Determine the [x, y] coordinate at the center of the cell enclosing the given text.  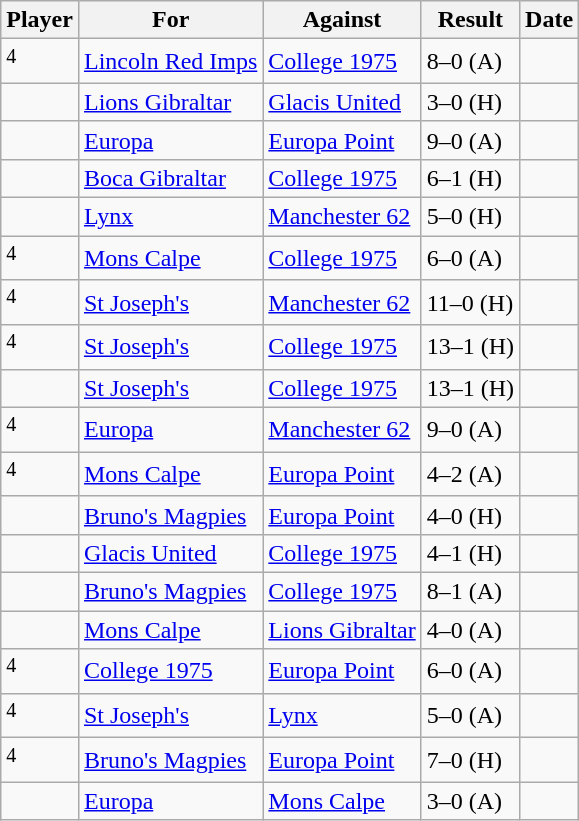
4–0 (H) [470, 515]
8–0 (A) [470, 62]
3–0 (H) [470, 102]
Lincoln Red Imps [170, 62]
Against [342, 20]
11–0 (H) [470, 302]
3–0 (A) [470, 801]
8–1 (A) [470, 592]
Player [40, 20]
5–0 (H) [470, 217]
6–1 (H) [470, 178]
Date [550, 20]
4–2 (A) [470, 474]
Result [470, 20]
Boca Gibraltar [170, 178]
For [170, 20]
4–1 (H) [470, 554]
4–0 (A) [470, 630]
5–0 (A) [470, 716]
7–0 (H) [470, 760]
